For the text-containing cell, return its midpoint in (X, Y) coordinate format. 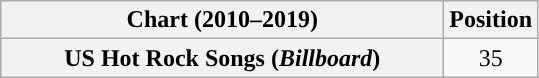
35 (491, 58)
US Hot Rock Songs (Billboard) (222, 58)
Position (491, 20)
Chart (2010–2019) (222, 20)
